Extract the [x, y] coordinate from the center of the cell holding the provided text.  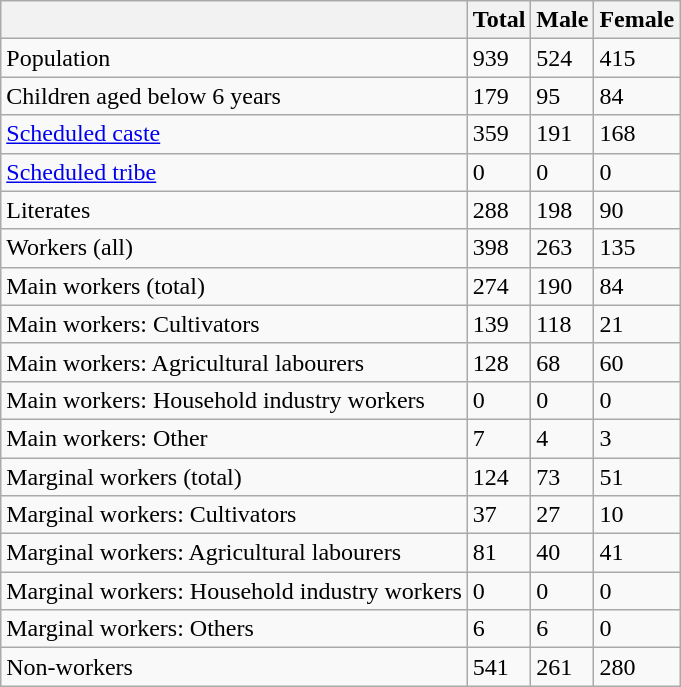
Scheduled caste [234, 134]
263 [562, 248]
3 [637, 438]
541 [499, 667]
95 [562, 96]
398 [499, 248]
41 [637, 553]
4 [562, 438]
Male [562, 20]
73 [562, 477]
90 [637, 210]
21 [637, 324]
415 [637, 58]
274 [499, 286]
Main workers: Other [234, 438]
Workers (all) [234, 248]
Literates [234, 210]
191 [562, 134]
Main workers: Household industry workers [234, 400]
118 [562, 324]
288 [499, 210]
Marginal workers: Household industry workers [234, 591]
128 [499, 362]
Non-workers [234, 667]
135 [637, 248]
37 [499, 515]
168 [637, 134]
10 [637, 515]
Total [499, 20]
7 [499, 438]
68 [562, 362]
524 [562, 58]
Marginal workers: Cultivators [234, 515]
Marginal workers (total) [234, 477]
27 [562, 515]
Marginal workers: Others [234, 629]
60 [637, 362]
Scheduled tribe [234, 172]
81 [499, 553]
261 [562, 667]
280 [637, 667]
Main workers: Agricultural labourers [234, 362]
939 [499, 58]
Marginal workers: Agricultural labourers [234, 553]
198 [562, 210]
139 [499, 324]
40 [562, 553]
190 [562, 286]
Female [637, 20]
359 [499, 134]
51 [637, 477]
Main workers (total) [234, 286]
124 [499, 477]
Population [234, 58]
179 [499, 96]
Main workers: Cultivators [234, 324]
Children aged below 6 years [234, 96]
